Return (X, Y) of the center of cell containing provided text 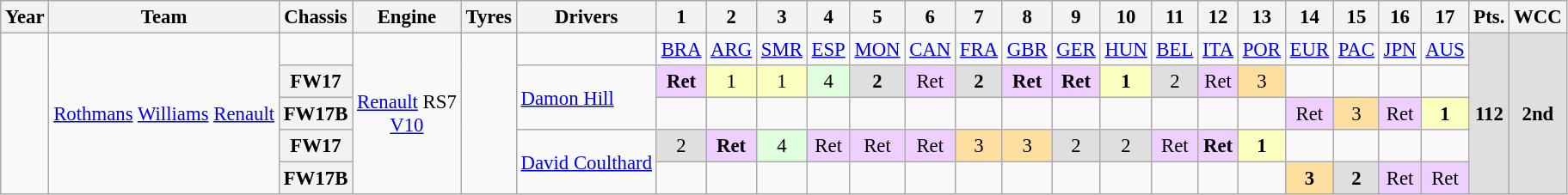
HUN (1126, 50)
15 (1356, 17)
AUS (1445, 50)
ITA (1218, 50)
BEL (1175, 50)
GER (1076, 50)
ESP (828, 50)
10 (1126, 17)
17 (1445, 17)
Rothmans Williams Renault (163, 114)
14 (1309, 17)
Engine (407, 17)
2nd (1538, 114)
112 (1490, 114)
11 (1175, 17)
EUR (1309, 50)
Damon Hill (587, 98)
Chassis (315, 17)
8 (1027, 17)
6 (931, 17)
David Coulthard (587, 161)
5 (877, 17)
Year (25, 17)
Team (163, 17)
13 (1261, 17)
Tyres (489, 17)
JPN (1400, 50)
Renault RS7V10 (407, 114)
12 (1218, 17)
BRA (681, 50)
CAN (931, 50)
7 (979, 17)
POR (1261, 50)
WCC (1538, 17)
MON (877, 50)
16 (1400, 17)
Drivers (587, 17)
Pts. (1490, 17)
GBR (1027, 50)
9 (1076, 17)
ARG (731, 50)
FRA (979, 50)
SMR (781, 50)
PAC (1356, 50)
